Provide the (x, y) coordinate of the cell's center where the given text is located.  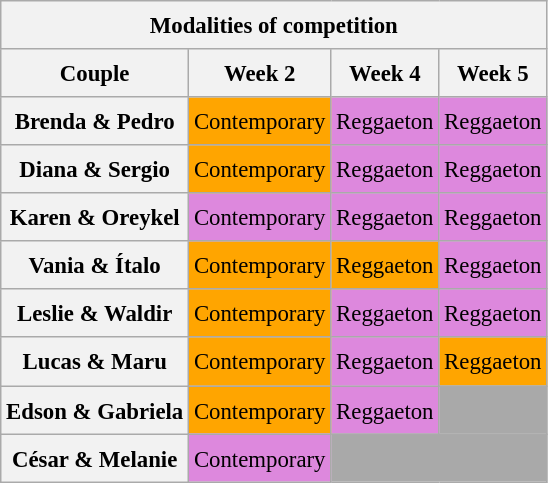
Diana & Sergio (95, 169)
Week 5 (493, 73)
Couple (95, 73)
Week 4 (385, 73)
Modalities of competition (274, 25)
Week 2 (260, 73)
Lucas & Maru (95, 362)
César & Melanie (95, 458)
Karen & Oreykel (95, 217)
Brenda & Pedro (95, 121)
Edson & Gabriela (95, 410)
Leslie & Waldir (95, 314)
Vania & Ítalo (95, 265)
